Extract the (X, Y) coordinate from the center of the cell holding the provided text.  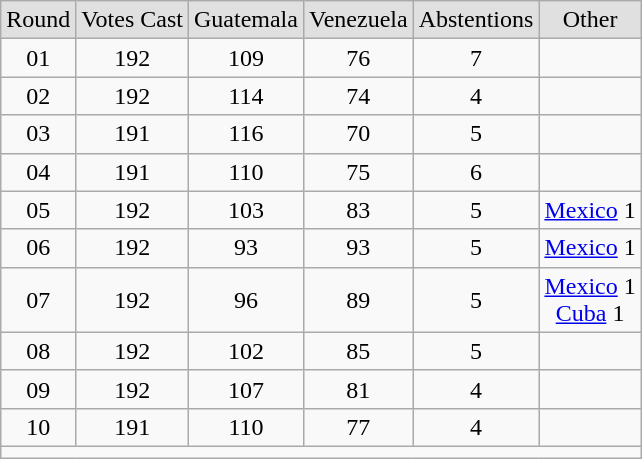
08 (38, 351)
Round (38, 20)
103 (246, 210)
74 (358, 96)
107 (246, 389)
81 (358, 389)
70 (358, 134)
04 (38, 172)
09 (38, 389)
Venezuela (358, 20)
75 (358, 172)
76 (358, 58)
05 (38, 210)
96 (246, 300)
Votes Cast (132, 20)
109 (246, 58)
07 (38, 300)
102 (246, 351)
06 (38, 248)
Other (590, 20)
01 (38, 58)
116 (246, 134)
114 (246, 96)
03 (38, 134)
77 (358, 427)
Guatemala (246, 20)
6 (476, 172)
02 (38, 96)
7 (476, 58)
83 (358, 210)
10 (38, 427)
Abstentions (476, 20)
85 (358, 351)
89 (358, 300)
Mexico 1Cuba 1 (590, 300)
